Pinpoint the cell where the given text exists, returning its (X, Y) midpoint coordinate. 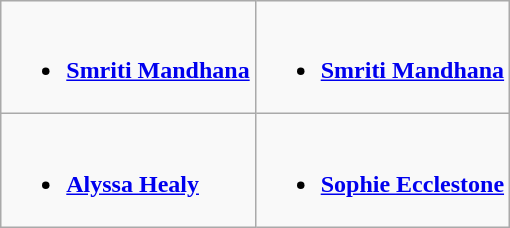
Sophie Ecclestone (382, 170)
Alyssa Healy (128, 170)
